Find where the given text appears and provide that cell's center as (x, y) coordinate. 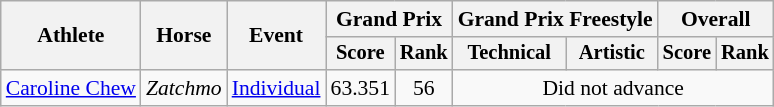
Caroline Chew (71, 88)
56 (424, 88)
Overall (716, 19)
Individual (276, 88)
Zatchmo (184, 88)
Grand Prix (390, 19)
Technical (510, 54)
Artistic (612, 54)
Horse (184, 36)
Did not advance (614, 88)
Athlete (71, 36)
Grand Prix Freestyle (556, 19)
63.351 (360, 88)
Event (276, 36)
